Identify which cell holds the provided text, then report its (X, Y) central coordinate. 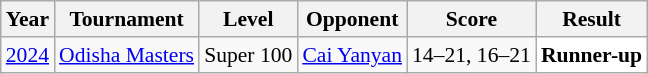
14–21, 16–21 (472, 55)
Year (28, 19)
Runner-up (592, 55)
Cai Yanyan (352, 55)
Super 100 (248, 55)
2024 (28, 55)
Odisha Masters (126, 55)
Result (592, 19)
Tournament (126, 19)
Opponent (352, 19)
Level (248, 19)
Score (472, 19)
